Output the (X, Y) coordinate of the center of the cell containing the given text.  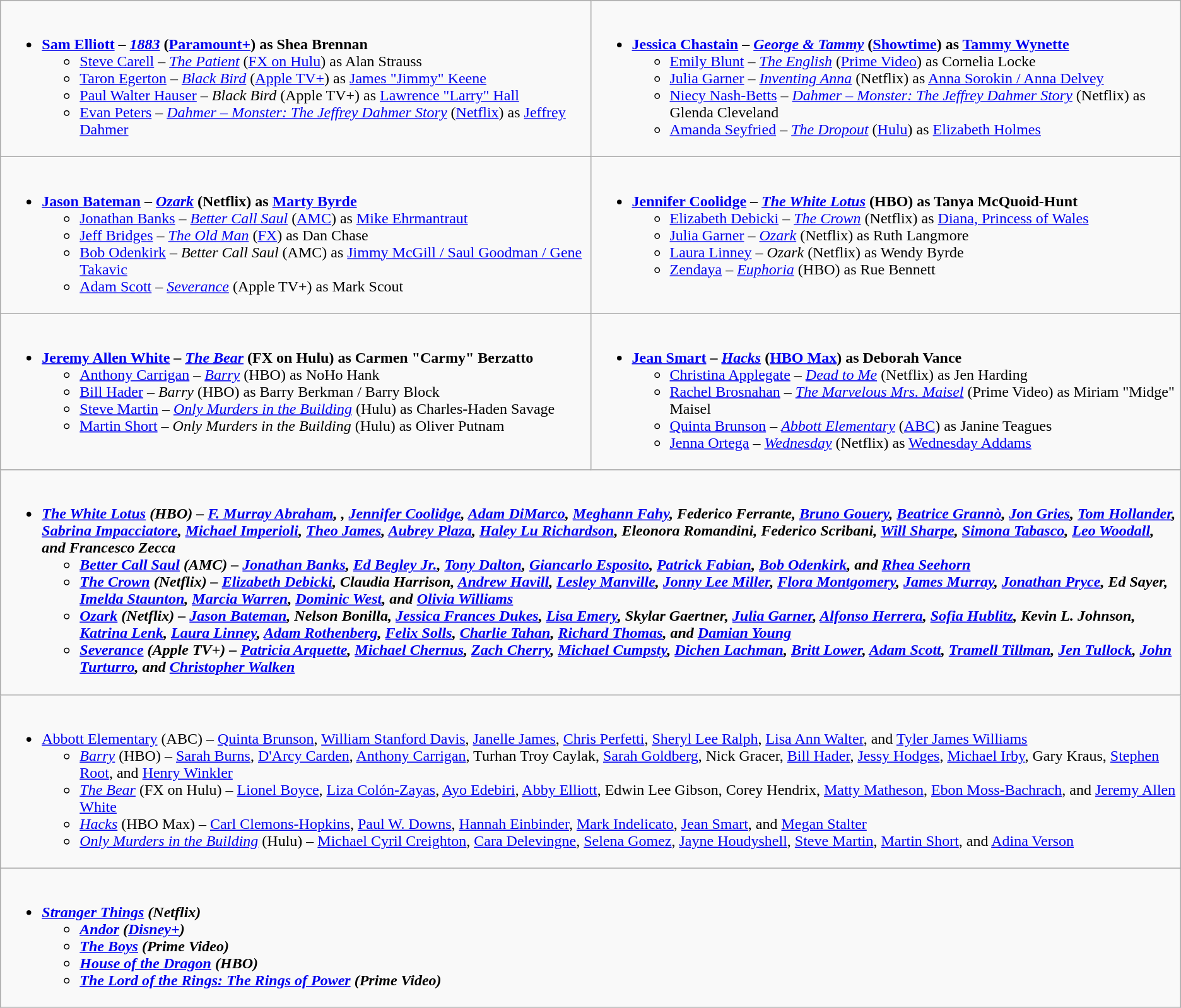
Stranger Things (Netflix)Andor (Disney+)The Boys (Prime Video)House of the Dragon (HBO)The Lord of the Rings: The Rings of Power (Prime Video) (590, 937)
